Determine the [x, y] coordinate at the center of the cell enclosing the given text.  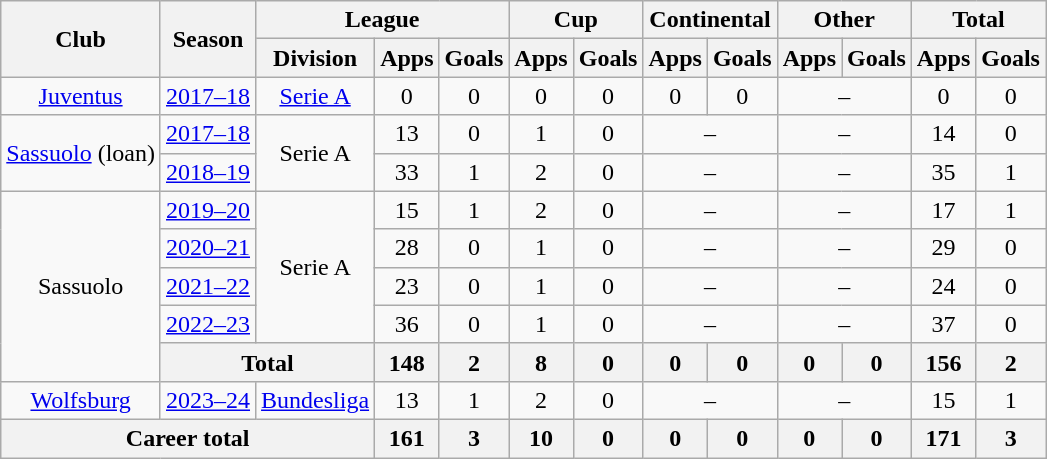
156 [943, 362]
24 [943, 286]
2018–19 [208, 172]
Sassuolo [81, 286]
Continental [710, 20]
37 [943, 324]
171 [943, 438]
35 [943, 172]
28 [407, 248]
2021–22 [208, 286]
Other [844, 20]
Juventus [81, 96]
8 [541, 362]
2022–23 [208, 324]
148 [407, 362]
Bundesliga [316, 400]
Cup [576, 20]
29 [943, 248]
36 [407, 324]
League [382, 20]
Wolfsburg [81, 400]
Season [208, 39]
Club [81, 39]
Sassuolo (loan) [81, 153]
33 [407, 172]
23 [407, 286]
2023–24 [208, 400]
161 [407, 438]
2019–20 [208, 210]
17 [943, 210]
Division [316, 58]
Career total [188, 438]
2020–21 [208, 248]
10 [541, 438]
14 [943, 134]
